Pinpoint the cell where the given text exists, returning its [X, Y] midpoint coordinate. 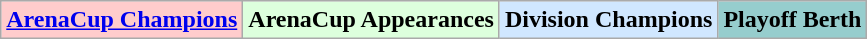
Division Champions [608, 20]
ArenaCup Champions [122, 20]
ArenaCup Appearances [372, 20]
Playoff Berth [792, 20]
